Search for the cell housing the specified text and yield its (X, Y) center coordinate. 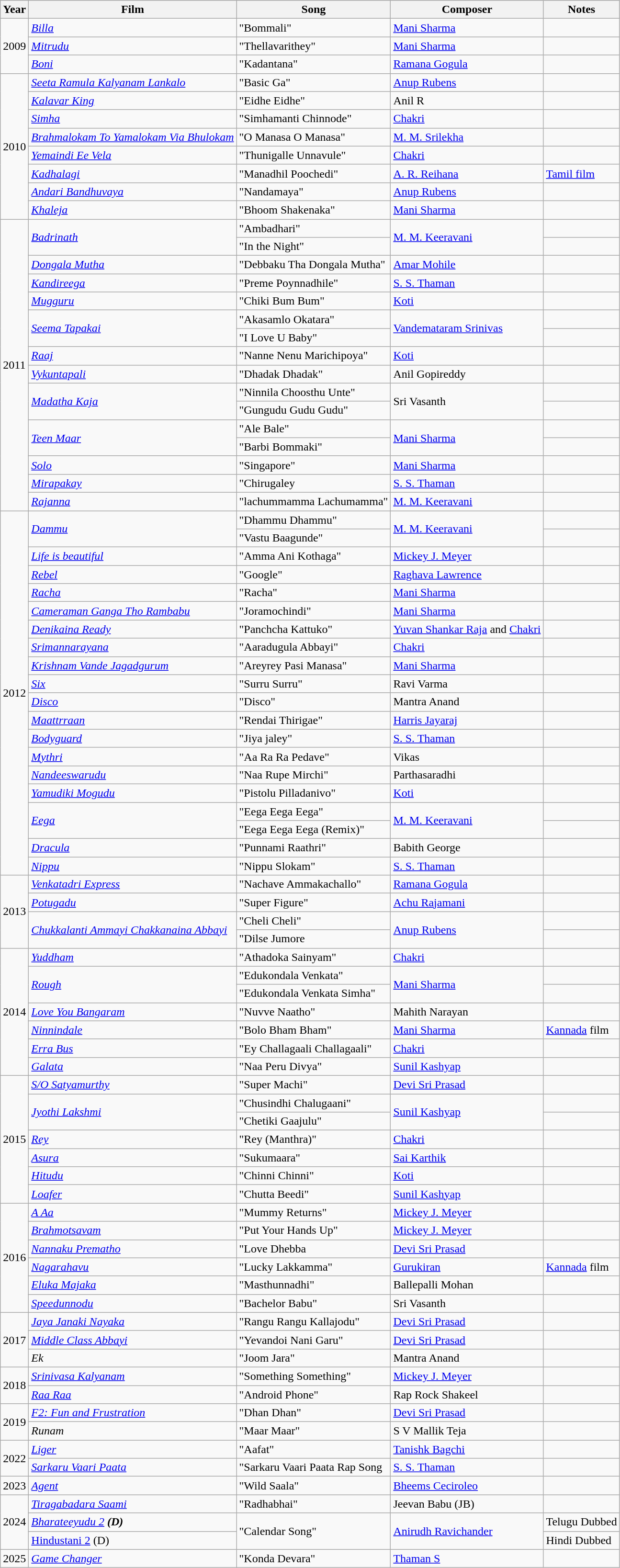
A Aa (133, 1212)
"lachummamma Lachumamma" (314, 501)
Dammu (133, 529)
Tanishk Bagchi (467, 1449)
"Kadantana" (314, 64)
"In the Night" (314, 247)
Cameraman Ganga Tho Rambabu (133, 611)
"Edukondala Venkata Simha" (314, 993)
Vikas (467, 756)
2017 (14, 1340)
"Debbaku Tha Dongala Mutha" (314, 265)
"Rendai Thirigae" (314, 720)
"Gungudu Gudu Gudu" (314, 410)
Potugadu (133, 902)
Sai Karthik (467, 1158)
Tiragabadara Saami (133, 1504)
"Nandamaya" (314, 192)
Thaman S (467, 1558)
2022 (14, 1458)
Runam (133, 1431)
"Amma Ani Kothaga" (314, 556)
"Chiki Bum Bum" (314, 301)
Vandemataram Srinivas (467, 328)
"Bhoom Shakenaka" (314, 210)
"Cheli Cheli" (314, 921)
Kandireega (133, 283)
"Dilse Jumore (314, 939)
Madatha Kaja (133, 401)
"Singapore" (314, 465)
"Manadhil Poochedi" (314, 173)
Krishnam Vande Jagadgurum (133, 666)
"Sukumaara" (314, 1158)
Simha (133, 119)
2011 (14, 365)
"Aafat" (314, 1449)
Ravi Varma (467, 684)
Nandeeswarudu (133, 775)
"Joramochindi" (314, 611)
Kadhalagi (133, 173)
Notes (581, 10)
Six (133, 684)
"Bachelor Babu" (314, 1303)
Khaleja (133, 210)
Srimannarayana (133, 647)
Bharateeyudu 2 (D) (133, 1522)
Film (133, 10)
"Vastu Baagunde" (314, 538)
Rajanna (133, 501)
"O Manasa O Manasa" (314, 137)
"Radhabhai" (314, 1504)
Gurukiran (467, 1267)
Anil R (467, 101)
"Aa Ra Ra Pedave" (314, 756)
2014 (14, 1012)
"Lucky Lakkamma" (314, 1267)
"Chirugaley (314, 483)
Yamudiki Mogudu (133, 793)
Mugguru (133, 301)
2018 (14, 1385)
"Areyrey Pasi Manasa" (314, 666)
Teen Maar (133, 438)
Solo (133, 465)
"Chetiki Gaajulu" (314, 1121)
Nagarahavu (133, 1267)
"Put Your Hands Up" (314, 1230)
"Nachave Ammakachallo" (314, 884)
Amar Mohile (467, 265)
Kalavar King (133, 101)
2016 (14, 1258)
Maattrraan (133, 720)
Dracula (133, 848)
"Yevandoi Nani Garu" (314, 1340)
Bheems Ceciroleo (467, 1486)
"Bolo Bham Bham" (314, 1030)
Venkatadri Express (133, 884)
"Ambadhari" (314, 228)
"I Love U Baby" (314, 338)
"Konda Devara" (314, 1558)
Seeta Ramula Kalyanam Lankalo (133, 82)
"Racha" (314, 593)
2010 (14, 146)
Andari Bandhuvaya (133, 192)
Achu Rajamani (467, 902)
Speedunnodu (133, 1303)
2025 (14, 1558)
"Rey (Manthra)" (314, 1139)
Dongala Mutha (133, 265)
Denikaina Ready (133, 629)
Mitrudu (133, 46)
"Aaradugula Abbayi" (314, 647)
Telugu Dubbed (581, 1522)
Nannaku Prematho (133, 1249)
"Barbi Bommaki" (314, 447)
"Panchcha Kattuko" (314, 629)
"Simhamanti Chinnode" (314, 119)
Galata (133, 1066)
"Nuvve Naatho" (314, 1012)
Yuddham (133, 957)
"Akasamlo Okatara" (314, 319)
"Rangu Rangu Kallajodu" (314, 1321)
Anil Gopireddy (467, 374)
Year (14, 10)
S V Mallik Teja (467, 1431)
Sarkaru Vaari Paata (133, 1467)
Seema Tapakai (133, 328)
"Chinni Chinni" (314, 1176)
Game Changer (133, 1558)
Rey (133, 1139)
Hindi Dubbed (581, 1540)
Yemaindi Ee Vela (133, 155)
Babith George (467, 848)
S/O Satyamurthy (133, 1084)
"Eega Eega Eega (Remix)" (314, 830)
"Joom Jara" (314, 1358)
Hitudu (133, 1176)
"Ey Challagaali Challagaali" (314, 1048)
"Dhadak Dhadak" (314, 374)
"Chusindhi Chalugaani" (314, 1103)
"Super Figure" (314, 902)
M. M. Srilekha (467, 137)
Ninnindale (133, 1030)
Agent (133, 1486)
"Google" (314, 575)
"Disco" (314, 702)
"Nippu Slokam" (314, 866)
Hindustani 2 (D) (133, 1540)
2015 (14, 1139)
"Naa Rupe Mirchi" (314, 775)
"Jiya jaley" (314, 738)
Song (314, 10)
"Super Machi" (314, 1084)
F2: Fun and Frustration (133, 1413)
"Nanne Nenu Marichipoya" (314, 356)
Rap Rock Shakeel (467, 1395)
Tamil film (581, 173)
2024 (14, 1522)
Liger (133, 1449)
"Surru Surru" (314, 684)
"Ninnila Choosthu Unte" (314, 392)
A. R. Reihana (467, 173)
Mythri (133, 756)
2023 (14, 1486)
Brahmotsavam (133, 1230)
Jyothi Lakshmi (133, 1112)
Yuvan Shankar Raja and Chakri (467, 629)
Composer (467, 10)
Chukkalanti Ammayi Chakkanaina Abbayi (133, 930)
2009 (14, 46)
Eega (133, 821)
Erra Bus (133, 1048)
Harris Jayaraj (467, 720)
Brahmalokam To Yamalokam Via Bhulokam (133, 137)
Eluka Majaka (133, 1285)
"Dhan Dhan" (314, 1413)
Srinivasa Kalyanam (133, 1376)
Middle Class Abbayi (133, 1340)
Ballepalli Mohan (467, 1285)
Disco (133, 702)
Loafer (133, 1194)
Rebel (133, 575)
"Basic Ga" (314, 82)
"Eega Eega Eega" (314, 812)
Bodyguard (133, 738)
Raaj (133, 356)
"Thellavarithey" (314, 46)
"Mummy Returns" (314, 1212)
"Pistolu Pilladanivo" (314, 793)
2012 (14, 692)
Life is beautiful (133, 556)
2019 (14, 1422)
"Dhammu Dhammu" (314, 519)
"Maar Maar" (314, 1431)
Anirudh Ravichander (467, 1531)
"Preme Poynnadhile" (314, 283)
Billa (133, 28)
2013 (14, 912)
"Punnami Raathri" (314, 848)
Jaya Janaki Nayaka (133, 1321)
Jeevan Babu (JB) (467, 1504)
"Edukondala Venkata" (314, 975)
Asura (133, 1158)
Mirapakay (133, 483)
Mahith Narayan (467, 1012)
"Sarkaru Vaari Paata Rap Song (314, 1467)
Boni (133, 64)
Love You Bangaram (133, 1012)
Nippu (133, 866)
"Chutta Beedi" (314, 1194)
"Calendar Song" (314, 1531)
"Naa Peru Divya" (314, 1066)
"Masthunnadhi" (314, 1285)
"Eidhe Eidhe" (314, 101)
"Ale Bale" (314, 429)
Parthasaradhi (467, 775)
"Android Phone" (314, 1395)
"Thunigalle Unnavule" (314, 155)
"Bommali" (314, 28)
Racha (133, 593)
Vykuntapali (133, 374)
"Athadoka Sainyam" (314, 957)
"Love Dhebba (314, 1249)
Badrinath (133, 237)
Raghava Lawrence (467, 575)
Ek (133, 1358)
Rough (133, 984)
"Wild Saala" (314, 1486)
"Something Something" (314, 1376)
Raa Raa (133, 1395)
